Return the [X, Y] coordinate for the center point of the cell that contains the specified text.  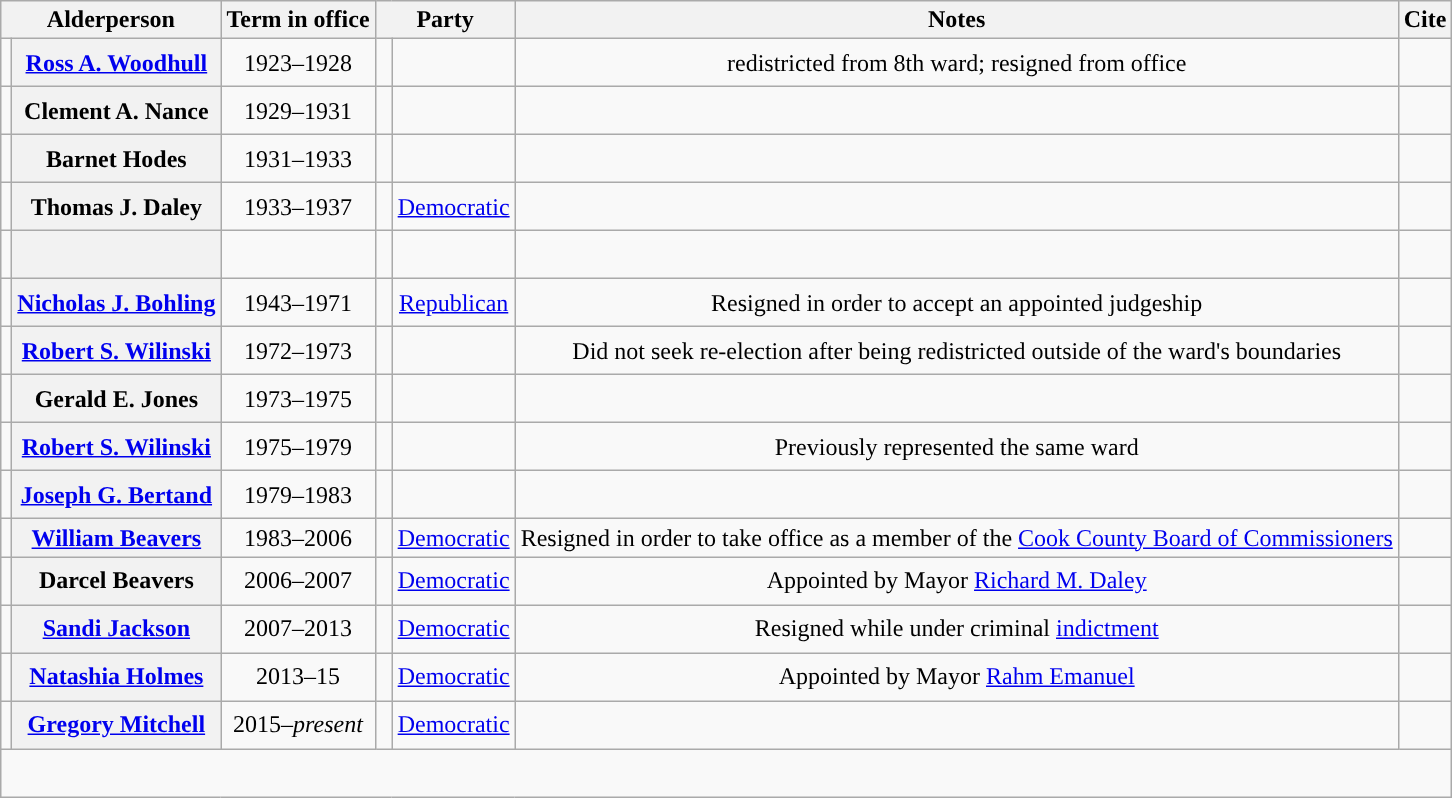
1923–1928 [298, 63]
Thomas J. Daley [116, 207]
Ross A. Woodhull [116, 63]
Gerald E. Jones [116, 399]
2013–15 [298, 677]
Natashia Holmes [116, 677]
Gregory Mitchell [116, 725]
2007–2013 [298, 629]
Appointed by Mayor Richard M. Daley [956, 581]
Previously represented the same ward [956, 447]
Term in office [298, 20]
1933–1937 [298, 207]
Resigned in order to take office as a member of the Cook County Board of Commissioners [956, 538]
Cite [1425, 20]
2015–present [298, 725]
1979–1983 [298, 495]
Darcel Beavers [116, 581]
redistricted from 8th ward; resigned from office [956, 63]
William Beavers [116, 538]
1929–1931 [298, 111]
Party [445, 20]
Resigned in order to accept an appointed judgeship [956, 303]
1973–1975 [298, 399]
1983–2006 [298, 538]
1975–1979 [298, 447]
1943–1971 [298, 303]
Clement A. Nance [116, 111]
Appointed by Mayor Rahm Emanuel [956, 677]
Resigned while under criminal indictment [956, 629]
Notes [956, 20]
Joseph G. Bertand [116, 495]
Nicholas J. Bohling [116, 303]
Republican [454, 303]
Sandi Jackson [116, 629]
1931–1933 [298, 159]
Barnet Hodes [116, 159]
2006–2007 [298, 581]
1972–1973 [298, 351]
Alderperson [111, 20]
Did not seek re-election after being redistricted outside of the ward's boundaries [956, 351]
